Output the [x, y] coordinate of the center of the cell containing the given text.  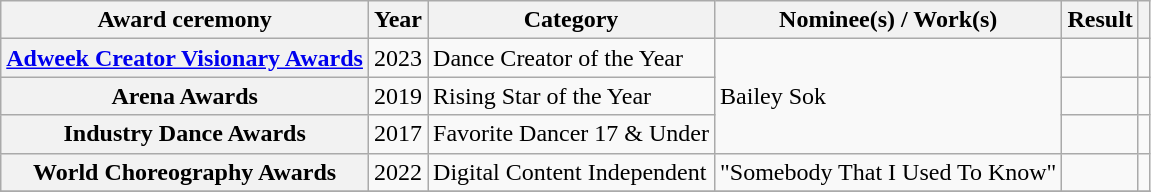
2017 [398, 134]
Industry Dance Awards [185, 134]
Rising Star of the Year [572, 96]
Favorite Dancer 17 & Under [572, 134]
Category [572, 20]
Dance Creator of the Year [572, 58]
"Somebody That I Used To Know" [888, 172]
Bailey Sok [888, 96]
Nominee(s) / Work(s) [888, 20]
Digital Content Independent [572, 172]
Result [1100, 20]
2022 [398, 172]
World Choreography Awards [185, 172]
2019 [398, 96]
Arena Awards [185, 96]
Award ceremony [185, 20]
Year [398, 20]
Adweek Creator Visionary Awards [185, 58]
2023 [398, 58]
